Return (x, y) of the center of cell containing provided text 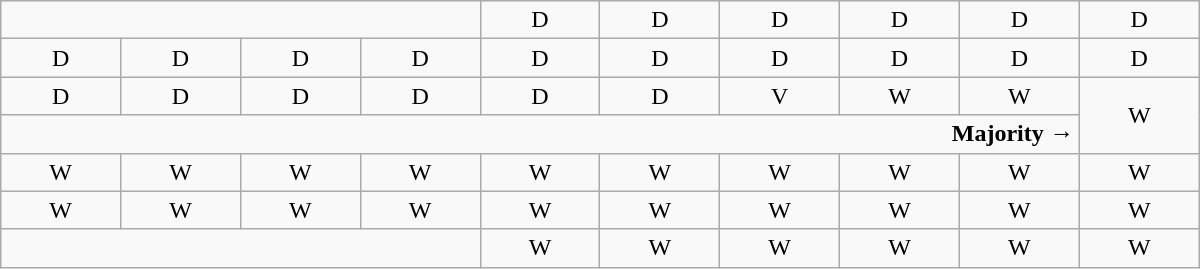
Majority → (540, 134)
V (780, 96)
